Find where the given text appears and provide that cell's center as [x, y] coordinate. 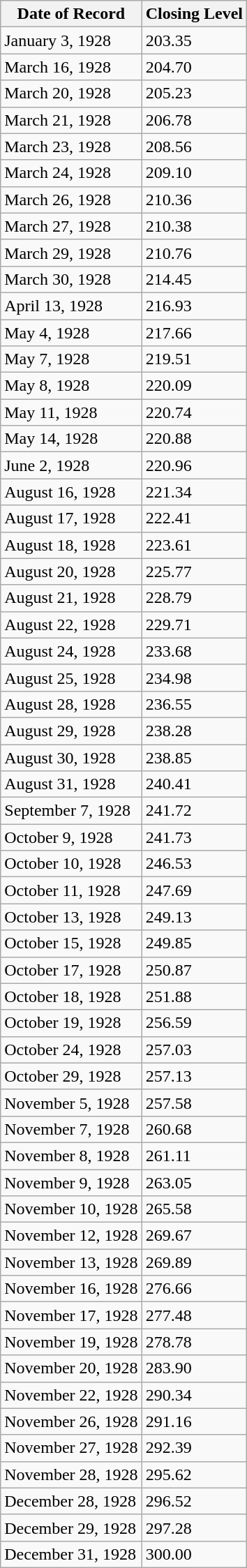
234.98 [194, 678]
August 30, 1928 [71, 757]
219.51 [194, 359]
May 4, 1928 [71, 333]
May 14, 1928 [71, 439]
August 22, 1928 [71, 625]
217.66 [194, 333]
November 17, 1928 [71, 1315]
297.28 [194, 1528]
March 27, 1928 [71, 226]
November 26, 1928 [71, 1421]
August 16, 1928 [71, 492]
August 29, 1928 [71, 731]
December 29, 1928 [71, 1528]
269.67 [194, 1236]
August 20, 1928 [71, 572]
241.73 [194, 837]
300.00 [194, 1554]
March 23, 1928 [71, 147]
March 21, 1928 [71, 120]
Closing Level [194, 14]
240.41 [194, 784]
256.59 [194, 1023]
January 3, 1928 [71, 40]
October 9, 1928 [71, 837]
238.28 [194, 731]
November 28, 1928 [71, 1474]
210.76 [194, 253]
257.13 [194, 1076]
November 5, 1928 [71, 1103]
November 12, 1928 [71, 1236]
205.23 [194, 94]
October 24, 1928 [71, 1050]
291.16 [194, 1421]
August 21, 1928 [71, 598]
November 10, 1928 [71, 1209]
249.85 [194, 943]
August 24, 1928 [71, 651]
261.11 [194, 1156]
220.96 [194, 465]
246.53 [194, 864]
October 29, 1928 [71, 1076]
October 15, 1928 [71, 943]
238.85 [194, 757]
Date of Record [71, 14]
November 20, 1928 [71, 1368]
210.36 [194, 200]
November 16, 1928 [71, 1289]
223.61 [194, 545]
236.55 [194, 704]
May 8, 1928 [71, 386]
260.68 [194, 1129]
March 16, 1928 [71, 67]
204.70 [194, 67]
August 25, 1928 [71, 678]
August 28, 1928 [71, 704]
210.38 [194, 226]
August 18, 1928 [71, 545]
October 17, 1928 [71, 970]
233.68 [194, 651]
257.58 [194, 1103]
247.69 [194, 890]
December 31, 1928 [71, 1554]
220.74 [194, 412]
June 2, 1928 [71, 465]
August 31, 1928 [71, 784]
October 18, 1928 [71, 996]
251.88 [194, 996]
225.77 [194, 572]
290.34 [194, 1395]
265.58 [194, 1209]
November 9, 1928 [71, 1183]
296.52 [194, 1501]
March 24, 1928 [71, 173]
263.05 [194, 1183]
222.41 [194, 518]
March 29, 1928 [71, 253]
214.45 [194, 279]
March 20, 1928 [71, 94]
203.35 [194, 40]
209.10 [194, 173]
295.62 [194, 1474]
October 11, 1928 [71, 890]
October 10, 1928 [71, 864]
276.66 [194, 1289]
November 8, 1928 [71, 1156]
249.13 [194, 917]
November 22, 1928 [71, 1395]
277.48 [194, 1315]
October 19, 1928 [71, 1023]
November 27, 1928 [71, 1448]
292.39 [194, 1448]
May 11, 1928 [71, 412]
September 7, 1928 [71, 811]
216.93 [194, 306]
206.78 [194, 120]
November 19, 1928 [71, 1342]
220.09 [194, 386]
257.03 [194, 1050]
October 13, 1928 [71, 917]
March 26, 1928 [71, 200]
250.87 [194, 970]
229.71 [194, 625]
August 17, 1928 [71, 518]
220.88 [194, 439]
May 7, 1928 [71, 359]
November 13, 1928 [71, 1262]
269.89 [194, 1262]
December 28, 1928 [71, 1501]
283.90 [194, 1368]
April 13, 1928 [71, 306]
221.34 [194, 492]
241.72 [194, 811]
November 7, 1928 [71, 1129]
March 30, 1928 [71, 279]
228.79 [194, 598]
278.78 [194, 1342]
208.56 [194, 147]
